Detect which cell encompasses the target text, then output its [X, Y] center coordinate. 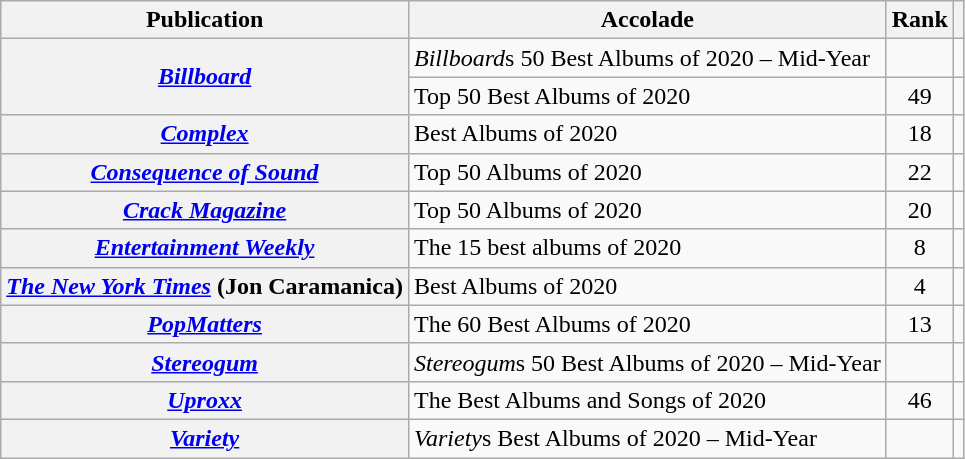
Entertainment Weekly [205, 248]
20 [920, 210]
The Best Albums and Songs of 2020 [647, 400]
Uproxx [205, 400]
Consequence of Sound [205, 172]
The New York Times (Jon Caramanica) [205, 286]
Billboards 50 Best Albums of 2020 – Mid-Year [647, 58]
Crack Magazine [205, 210]
13 [920, 324]
Complex [205, 134]
Accolade [647, 20]
18 [920, 134]
The 60 Best Albums of 2020 [647, 324]
22 [920, 172]
Stereogum [205, 362]
8 [920, 248]
49 [920, 96]
Stereogums 50 Best Albums of 2020 – Mid-Year [647, 362]
PopMatters [205, 324]
Varietys Best Albums of 2020 – Mid-Year [647, 438]
46 [920, 400]
Publication [205, 20]
Billboard [205, 77]
The 15 best albums of 2020 [647, 248]
Rank [920, 20]
Top 50 Best Albums of 2020 [647, 96]
Variety [205, 438]
4 [920, 286]
